Detect which cell encompasses the target text, then output its (x, y) center coordinate. 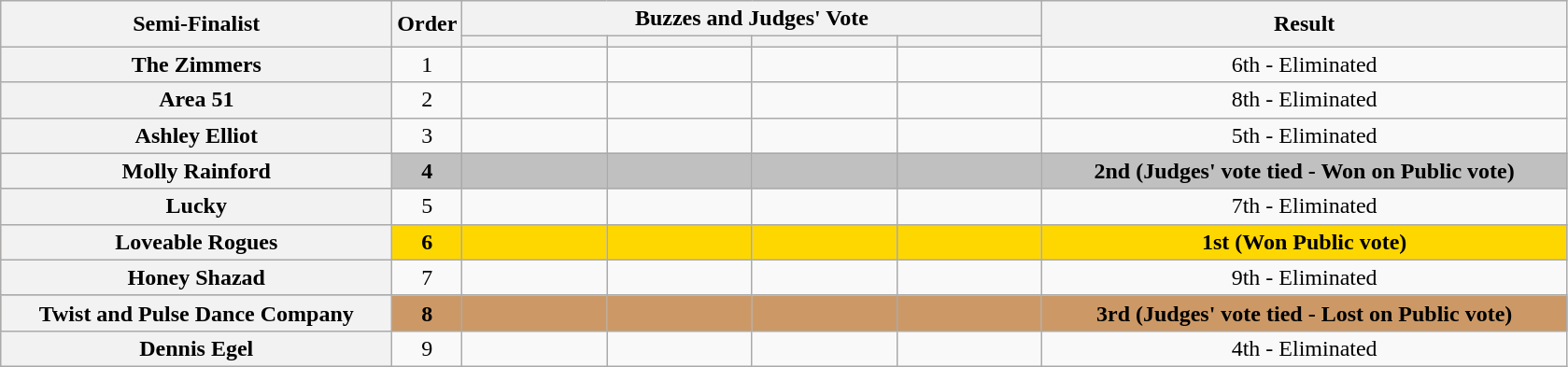
1 (428, 64)
Molly Rainford (196, 171)
Lucky (196, 206)
4th - Eliminated (1304, 348)
Order (428, 24)
7th - Eliminated (1304, 206)
1st (Won Public vote) (1304, 242)
Area 51 (196, 100)
9th - Eliminated (1304, 277)
Honey Shazad (196, 277)
Semi-Finalist (196, 24)
5 (428, 206)
Loveable Rogues (196, 242)
2nd (Judges' vote tied - Won on Public vote) (1304, 171)
6 (428, 242)
The Zimmers (196, 64)
8th - Eliminated (1304, 100)
5th - Eliminated (1304, 135)
8 (428, 313)
7 (428, 277)
9 (428, 348)
Twist and Pulse Dance Company (196, 313)
3 (428, 135)
3rd (Judges' vote tied - Lost on Public vote) (1304, 313)
4 (428, 171)
2 (428, 100)
Result (1304, 24)
Buzzes and Judges' Vote (752, 19)
Ashley Elliot (196, 135)
6th - Eliminated (1304, 64)
Dennis Egel (196, 348)
